Locate the cell with the specified text and output its [X, Y] center coordinate. 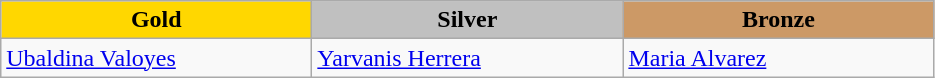
Maria Alvarez [778, 58]
Bronze [778, 20]
Yarvanis Herrera [468, 58]
Ubaldina Valoyes [156, 58]
Silver [468, 20]
Gold [156, 20]
